Pinpoint the cell where the given text exists, returning its [X, Y] midpoint coordinate. 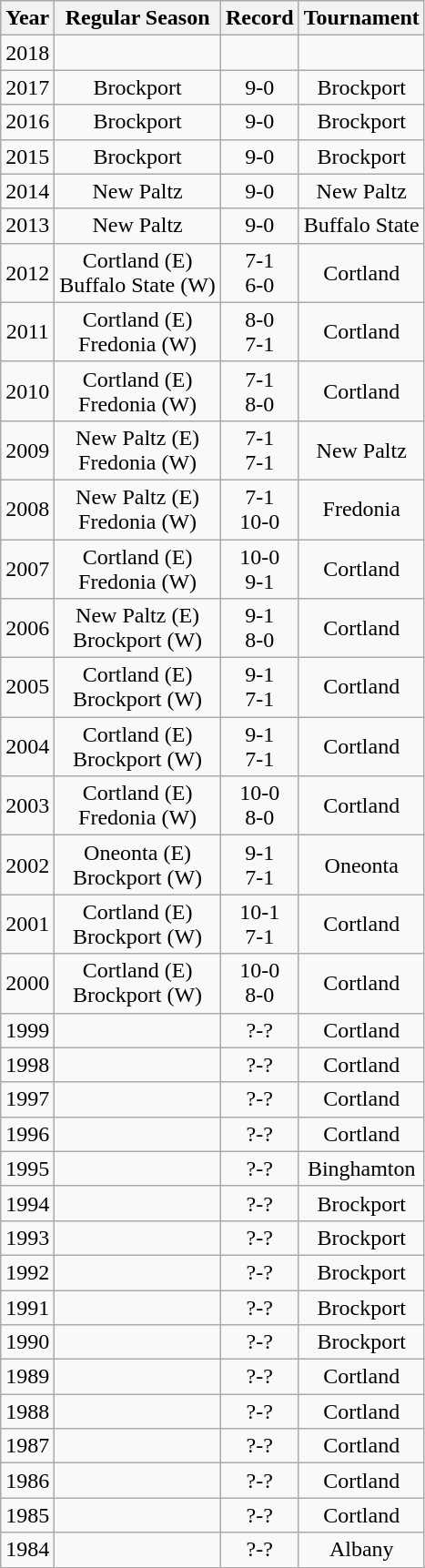
8-07-1 [259, 331]
Binghamton [361, 1168]
2010 [27, 391]
1992 [27, 1272]
1996 [27, 1134]
Oneonta [361, 865]
1987 [27, 1446]
1998 [27, 1065]
7-18-0 [259, 391]
2011 [27, 331]
7-110-0 [259, 510]
2006 [27, 628]
Regular Season [138, 18]
1985 [27, 1515]
Record [259, 18]
1994 [27, 1203]
1990 [27, 1342]
1993 [27, 1238]
2004 [27, 746]
1997 [27, 1099]
2009 [27, 450]
New Paltz (E)Brockport (W) [138, 628]
Tournament [361, 18]
7-16-0 [259, 273]
2014 [27, 191]
Buffalo State [361, 226]
1995 [27, 1168]
Fredonia [361, 510]
2017 [27, 87]
Oneonta (E)Brockport (W) [138, 865]
2001 [27, 925]
2005 [27, 688]
2007 [27, 568]
Cortland (E)Buffalo State (W) [138, 273]
7-17-1 [259, 450]
2015 [27, 157]
1991 [27, 1308]
9-18-0 [259, 628]
2012 [27, 273]
1988 [27, 1411]
10-09-1 [259, 568]
2000 [27, 983]
1999 [27, 1030]
1986 [27, 1481]
2003 [27, 806]
1989 [27, 1377]
2008 [27, 510]
1984 [27, 1550]
2016 [27, 122]
Albany [361, 1550]
2013 [27, 226]
2018 [27, 53]
Year [27, 18]
10-17-1 [259, 925]
2002 [27, 865]
